Extract the (x, y) coordinate from the center of the cell holding the provided text.  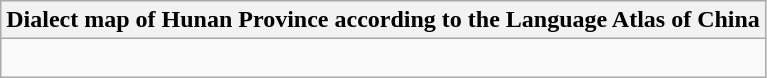
Dialect map of Hunan Province according to the Language Atlas of China (384, 20)
